Identify which cell holds the provided text, then report its (X, Y) central coordinate. 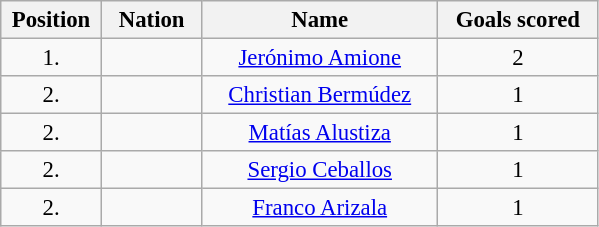
Nation (152, 20)
Position (52, 20)
Matías Alustiza (320, 133)
Christian Bermúdez (320, 95)
Franco Arizala (320, 208)
1. (52, 58)
Name (320, 20)
Goals scored (518, 20)
Jerónimo Amione (320, 58)
2 (518, 58)
Sergio Ceballos (320, 170)
